Detect which cell encompasses the target text, then output its [X, Y] center coordinate. 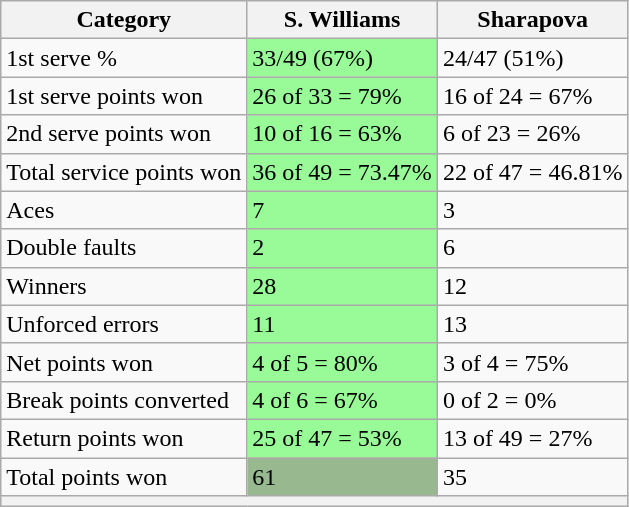
6 of 23 = 26% [532, 134]
4 of 5 = 80% [342, 362]
36 of 49 = 73.47% [342, 172]
12 [532, 286]
24/47 (51%) [532, 58]
7 [342, 210]
Total points won [124, 477]
35 [532, 477]
Return points won [124, 438]
1st serve % [124, 58]
13 [532, 324]
25 of 47 = 53% [342, 438]
16 of 24 = 67% [532, 96]
3 of 4 = 75% [532, 362]
Double faults [124, 248]
3 [532, 210]
Unforced errors [124, 324]
11 [342, 324]
61 [342, 477]
10 of 16 = 63% [342, 134]
13 of 49 = 27% [532, 438]
26 of 33 = 79% [342, 96]
0 of 2 = 0% [532, 400]
Category [124, 20]
Net points won [124, 362]
28 [342, 286]
Aces [124, 210]
Sharapova [532, 20]
2nd serve points won [124, 134]
1st serve points won [124, 96]
Winners [124, 286]
2 [342, 248]
S. Williams [342, 20]
22 of 47 = 46.81% [532, 172]
Break points converted [124, 400]
Total service points won [124, 172]
33/49 (67%) [342, 58]
6 [532, 248]
4 of 6 = 67% [342, 400]
